Provide the (x, y) coordinate of the cell's center where the given text is located.  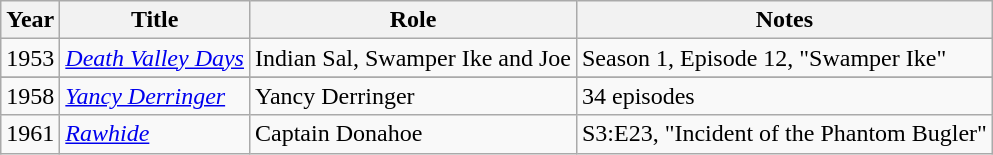
Rawhide (155, 134)
Notes (784, 20)
Role (412, 20)
S3:E23, "Incident of the Phantom Bugler" (784, 134)
Title (155, 20)
1961 (30, 134)
Year (30, 20)
34 episodes (784, 96)
Season 1, Episode 12, "Swamper Ike" (784, 58)
1958 (30, 96)
Indian Sal, Swamper Ike and Joe (412, 58)
Death Valley Days (155, 58)
Captain Donahoe (412, 134)
1953 (30, 58)
